Scan for the cell matching the given text and deliver its (X, Y) coordinate at center. 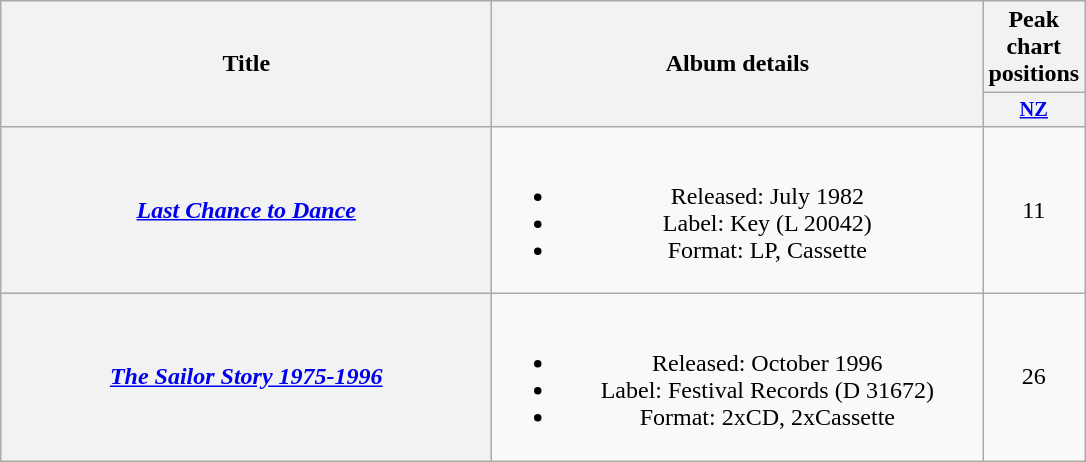
Last Chance to Dance (246, 210)
Released: October 1996Label: Festival Records (D 31672)Format: 2xCD, 2xCassette (738, 378)
Title (246, 64)
26 (1034, 378)
NZ (1034, 110)
Album details (738, 64)
Released: July 1982Label: Key (L 20042)Format: LP, Cassette (738, 210)
Peak chartpositions (1034, 47)
The Sailor Story 1975-1996 (246, 378)
11 (1034, 210)
